Provide the (x, y) coordinate of the cell's center where the given text is located.  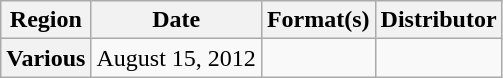
Region (46, 20)
Format(s) (318, 20)
Distributor (438, 20)
August 15, 2012 (176, 58)
Date (176, 20)
Various (46, 58)
